Pinpoint the cell where the given text exists, returning its (X, Y) midpoint coordinate. 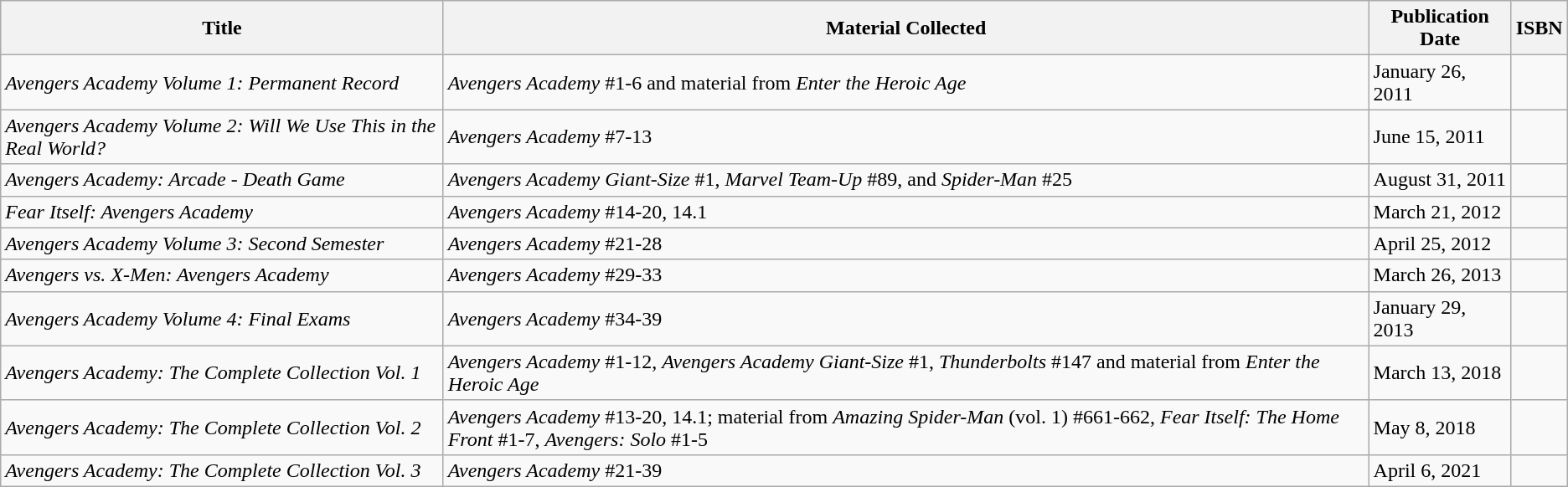
Avengers Academy: Arcade - Death Game (222, 180)
June 15, 2011 (1440, 137)
April 25, 2012 (1440, 243)
January 29, 2013 (1440, 318)
Avengers Academy Giant-Size #1, Marvel Team-Up #89, and Spider-Man #25 (906, 180)
March 13, 2018 (1440, 373)
Avengers Academy Volume 1: Permanent Record (222, 82)
Avengers Academy #13-20, 14.1; material from Amazing Spider-Man (vol. 1) #661-662, Fear Itself: The Home Front #1-7, Avengers: Solo #1-5 (906, 427)
May 8, 2018 (1440, 427)
Avengers Academy #29-33 (906, 275)
Fear Itself: Avengers Academy (222, 212)
ISBN (1540, 28)
Avengers Academy #14-20, 14.1 (906, 212)
Title (222, 28)
Avengers Academy: The Complete Collection Vol. 2 (222, 427)
Avengers Academy #21-28 (906, 243)
Avengers Academy: The Complete Collection Vol. 3 (222, 470)
Publication Date (1440, 28)
Avengers Academy #1-12, Avengers Academy Giant-Size #1, Thunderbolts #147 and material from Enter the Heroic Age (906, 373)
April 6, 2021 (1440, 470)
Avengers Academy #7-13 (906, 137)
Avengers vs. X-Men: Avengers Academy (222, 275)
Avengers Academy: The Complete Collection Vol. 1 (222, 373)
Avengers Academy #1-6 and material from Enter the Heroic Age (906, 82)
Material Collected (906, 28)
Avengers Academy Volume 3: Second Semester (222, 243)
Avengers Academy Volume 4: Final Exams (222, 318)
January 26, 2011 (1440, 82)
March 26, 2013 (1440, 275)
Avengers Academy Volume 2: Will We Use This in the Real World? (222, 137)
August 31, 2011 (1440, 180)
March 21, 2012 (1440, 212)
Avengers Academy #34-39 (906, 318)
Avengers Academy #21-39 (906, 470)
